Provide the (X, Y) coordinate of the cell's center where the given text is located.  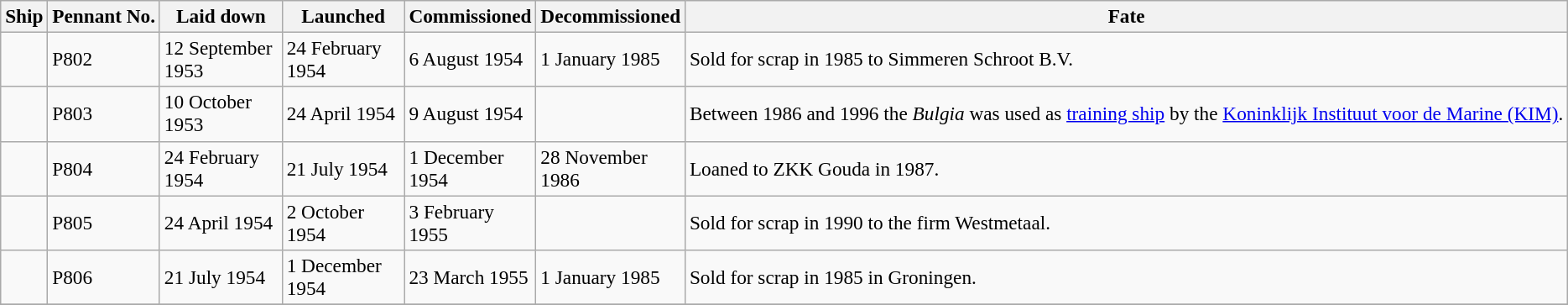
10 October 1953 (221, 114)
Ship (24, 16)
3 February 1955 (470, 222)
2 October 1954 (343, 222)
Decommissioned (611, 16)
28 November 1986 (611, 168)
9 August 1954 (470, 114)
6 August 1954 (470, 59)
23 March 1955 (470, 277)
Sold for scrap in 1990 to the firm Westmetaal. (1127, 222)
Pennant No. (104, 16)
P804 (104, 168)
P803 (104, 114)
Loaned to ZKK Gouda in 1987. (1127, 168)
Fate (1127, 16)
Commissioned (470, 16)
P806 (104, 277)
Laid down (221, 16)
Sold for scrap in 1985 in Groningen. (1127, 277)
Launched (343, 16)
P802 (104, 59)
Between 1986 and 1996 the Bulgia was used as training ship by the Koninklijk Instituut voor de Marine (KIM). (1127, 114)
P805 (104, 222)
Sold for scrap in 1985 to Simmeren Schroot B.V. (1127, 59)
12 September 1953 (221, 59)
